Capture the cell that displays the provided text and extract its (X, Y) central coordinate. 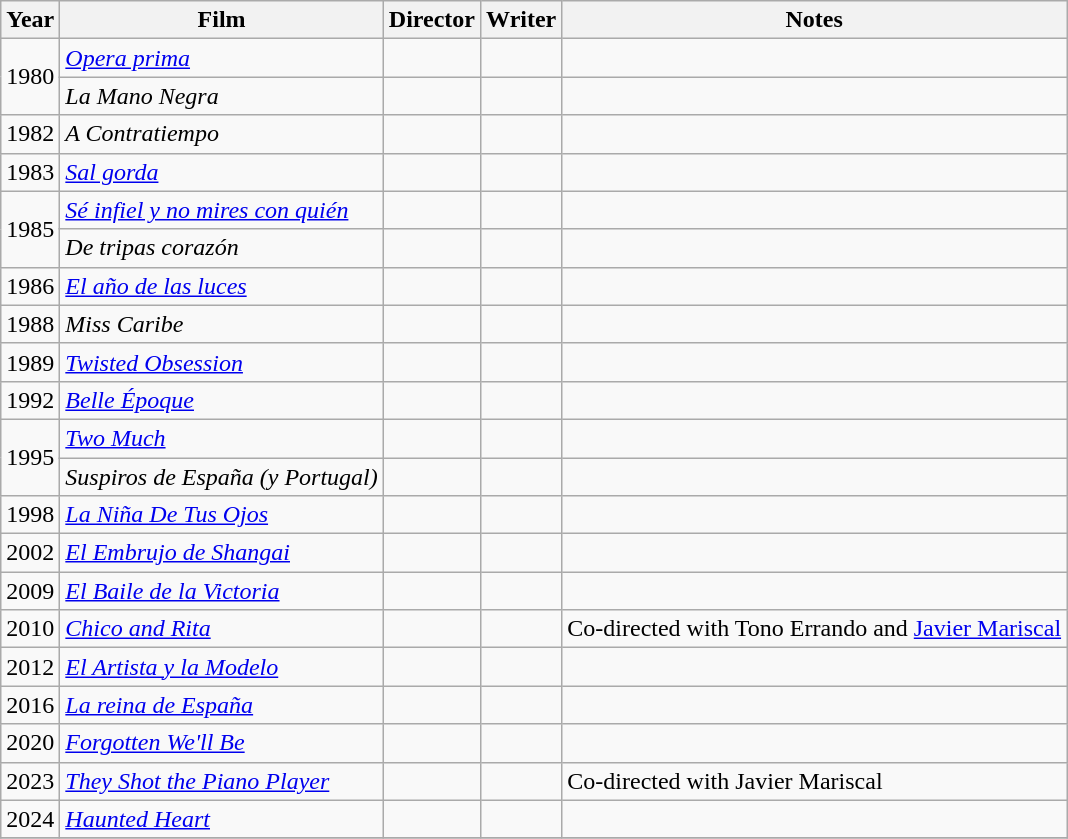
Notes (814, 20)
1998 (30, 515)
1992 (30, 400)
El Baile de la Victoria (222, 591)
2016 (30, 705)
Sal gorda (222, 172)
1986 (30, 286)
Forgotten We'll Be (222, 743)
1980 (30, 77)
1985 (30, 229)
Haunted Heart (222, 819)
Belle Époque (222, 400)
El Artista y la Modelo (222, 667)
Co-directed with Tono Errando and Javier Mariscal (814, 629)
Miss Caribe (222, 324)
La reina de España (222, 705)
Chico and Rita (222, 629)
1982 (30, 134)
2009 (30, 591)
Suspiros de España (y Portugal) (222, 477)
Opera prima (222, 58)
La Mano Negra (222, 96)
2023 (30, 781)
2020 (30, 743)
Twisted Obsession (222, 362)
Sé infiel y no mires con quién (222, 210)
2010 (30, 629)
1995 (30, 457)
They Shot the Piano Player (222, 781)
2002 (30, 553)
El año de las luces (222, 286)
Year (30, 20)
La Niña De Tus Ojos (222, 515)
Writer (522, 20)
2012 (30, 667)
Two Much (222, 438)
Director (432, 20)
De tripas corazón (222, 248)
1988 (30, 324)
1989 (30, 362)
A Contratiempo (222, 134)
1983 (30, 172)
Co-directed with Javier Mariscal (814, 781)
Film (222, 20)
2024 (30, 819)
El Embrujo de Shangai (222, 553)
